Return (x, y) of the center of cell containing provided text 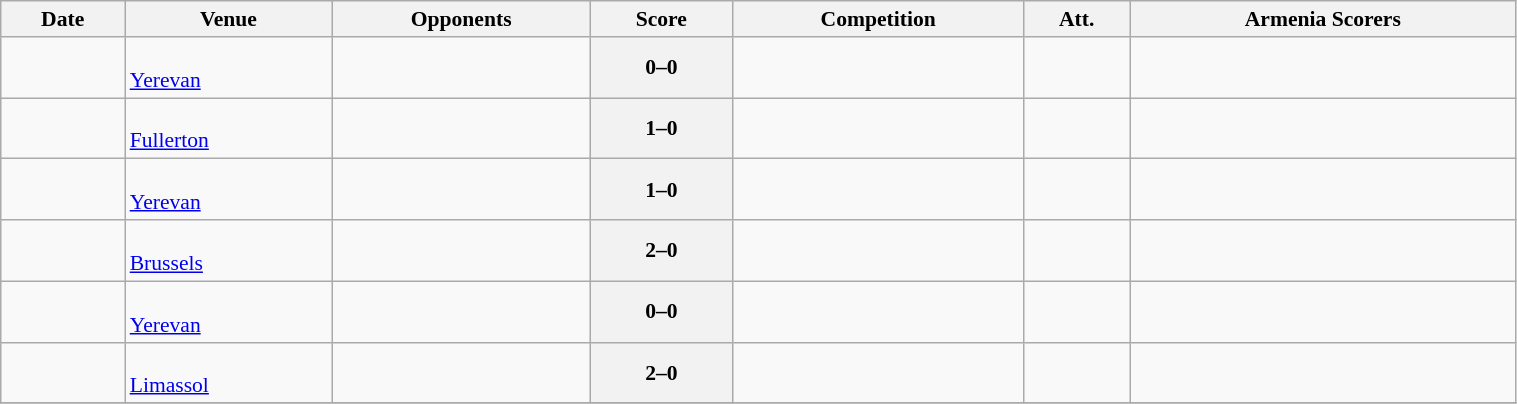
Venue (229, 19)
Limassol (229, 372)
Opponents (461, 19)
Fullerton (229, 128)
Att. (1077, 19)
Competition (878, 19)
Brussels (229, 250)
Date (63, 19)
Armenia Scorers (1323, 19)
Score (661, 19)
